From the cell containing the given text, extract its center point as (x, y) coordinate. 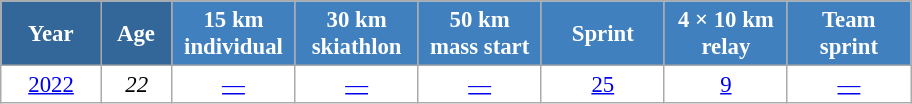
Team sprint (848, 34)
Year (52, 34)
22 (136, 85)
Sprint (602, 34)
25 (602, 85)
4 × 10 km relay (726, 34)
Age (136, 34)
2022 (52, 85)
50 km mass start (480, 34)
15 km individual (234, 34)
9 (726, 85)
30 km skiathlon (356, 34)
